Provide the [X, Y] coordinate of the cell's center where the given text is located.  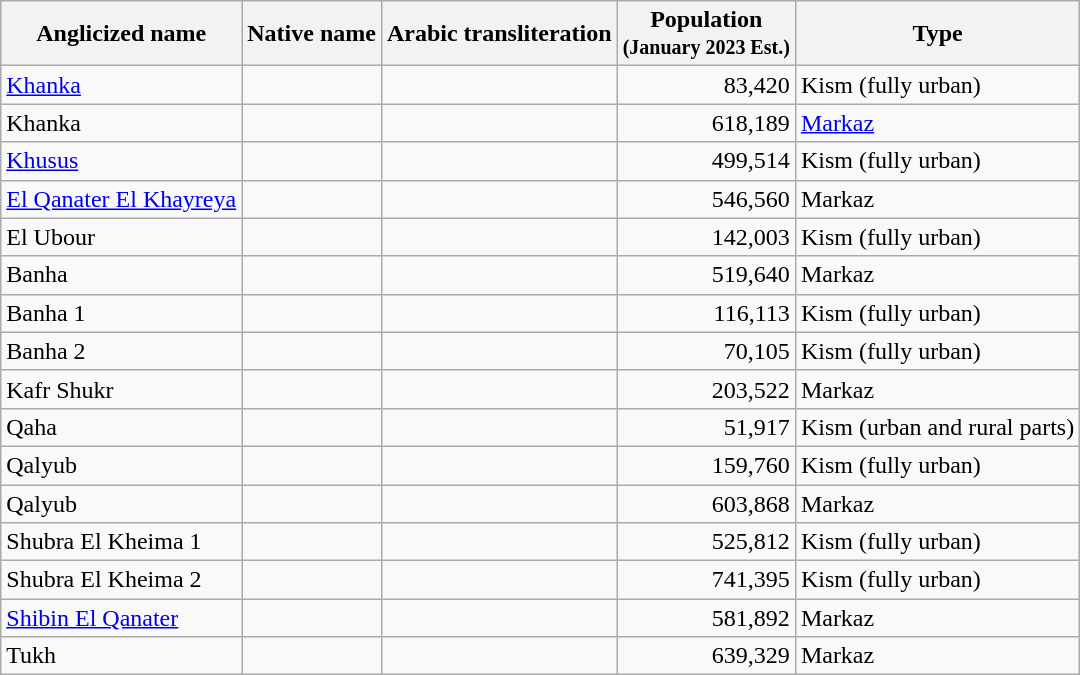
Kism (urban and rural parts) [937, 427]
Kafr Shukr [122, 389]
Shubra El Kheima 1 [122, 542]
Banha 1 [122, 313]
Khusus [122, 161]
116,113 [706, 313]
Population(January 2023 Est.) [706, 34]
Anglicized name [122, 34]
581,892 [706, 618]
El Ubour [122, 237]
51,917 [706, 427]
639,329 [706, 656]
Shibin El Qanater [122, 618]
603,868 [706, 503]
Type [937, 34]
Banha 2 [122, 351]
159,760 [706, 465]
519,640 [706, 275]
546,560 [706, 199]
Arabic transliteration [499, 34]
El Qanater El Khayreya [122, 199]
203,522 [706, 389]
142,003 [706, 237]
Native name [312, 34]
741,395 [706, 580]
525,812 [706, 542]
Banha [122, 275]
Tukh [122, 656]
70,105 [706, 351]
83,420 [706, 85]
Shubra El Kheima 2 [122, 580]
499,514 [706, 161]
618,189 [706, 123]
Qaha [122, 427]
